Search for the cell housing the specified text and yield its [x, y] center coordinate. 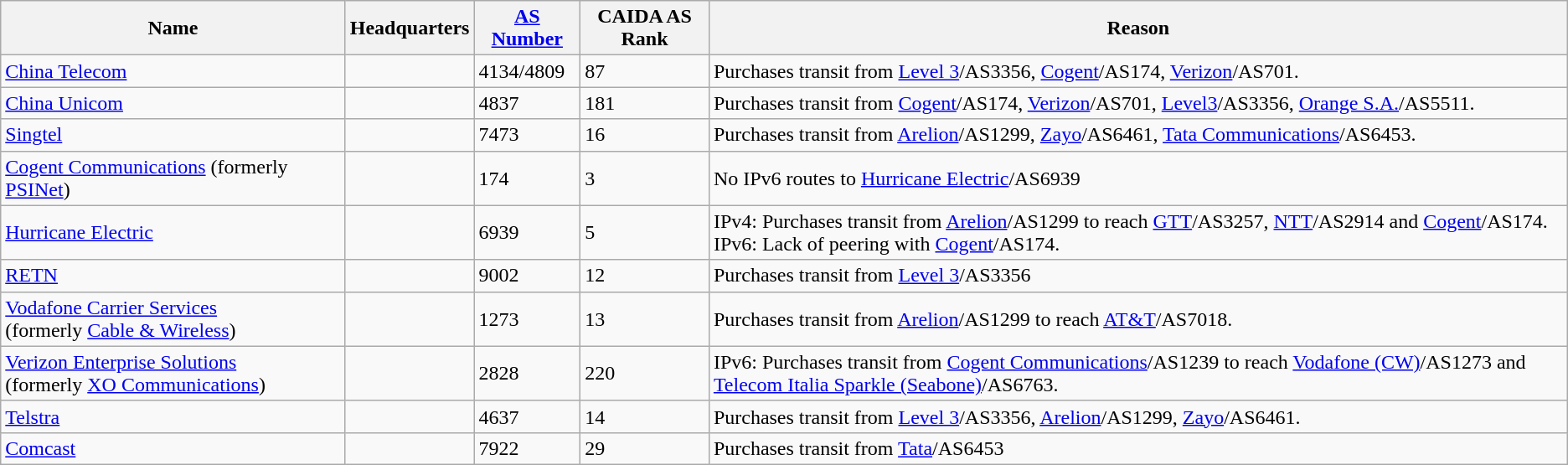
174 [528, 178]
Singtel [173, 135]
29 [645, 448]
4837 [528, 103]
Telstra [173, 416]
181 [645, 103]
Reason [1137, 28]
AS Number [528, 28]
Purchases transit from Cogent/AS174, Verizon/AS701, Level3/AS3356, Orange S.A./AS5511. [1137, 103]
1273 [528, 318]
Vodafone Carrier Services(formerly Cable & Wireless) [173, 318]
Purchases transit from Level 3/AS3356 [1137, 276]
Verizon Enterprise Solutions(formerly XO Communications) [173, 374]
14 [645, 416]
16 [645, 135]
Purchases transit from Level 3/AS3356, Cogent/AS174, Verizon/AS701. [1137, 71]
6939 [528, 233]
Purchases transit from Arelion/AS1299 to reach AT&T/AS7018. [1137, 318]
4134/4809 [528, 71]
China Telecom [173, 71]
Name [173, 28]
No IPv6 routes to Hurricane Electric/AS6939 [1137, 178]
RETN [173, 276]
Purchases transit from Arelion/AS1299, Zayo/AS6461, Tata Communications/AS6453. [1137, 135]
7922 [528, 448]
3 [645, 178]
China Unicom [173, 103]
Cogent Communications (formerly PSINet) [173, 178]
7473 [528, 135]
9002 [528, 276]
87 [645, 71]
Purchases transit from Level 3/AS3356, Arelion/AS1299, Zayo/AS6461. [1137, 416]
Comcast [173, 448]
CAIDA AS Rank [645, 28]
4637 [528, 416]
5 [645, 233]
IPv4: Purchases transit from Arelion/AS1299 to reach GTT/AS3257, NTT/AS2914 and Cogent/AS174.IPv6: Lack of peering with Cogent/AS174. [1137, 233]
12 [645, 276]
IPv6: Purchases transit from Cogent Communications/AS1239 to reach Vodafone (CW)/AS1273 and Telecom Italia Sparkle (Seabone)/AS6763. [1137, 374]
Headquarters [410, 28]
Hurricane Electric [173, 233]
220 [645, 374]
Purchases transit from Tata/AS6453 [1137, 448]
13 [645, 318]
2828 [528, 374]
